For the text-containing cell, return its midpoint in (X, Y) coordinate format. 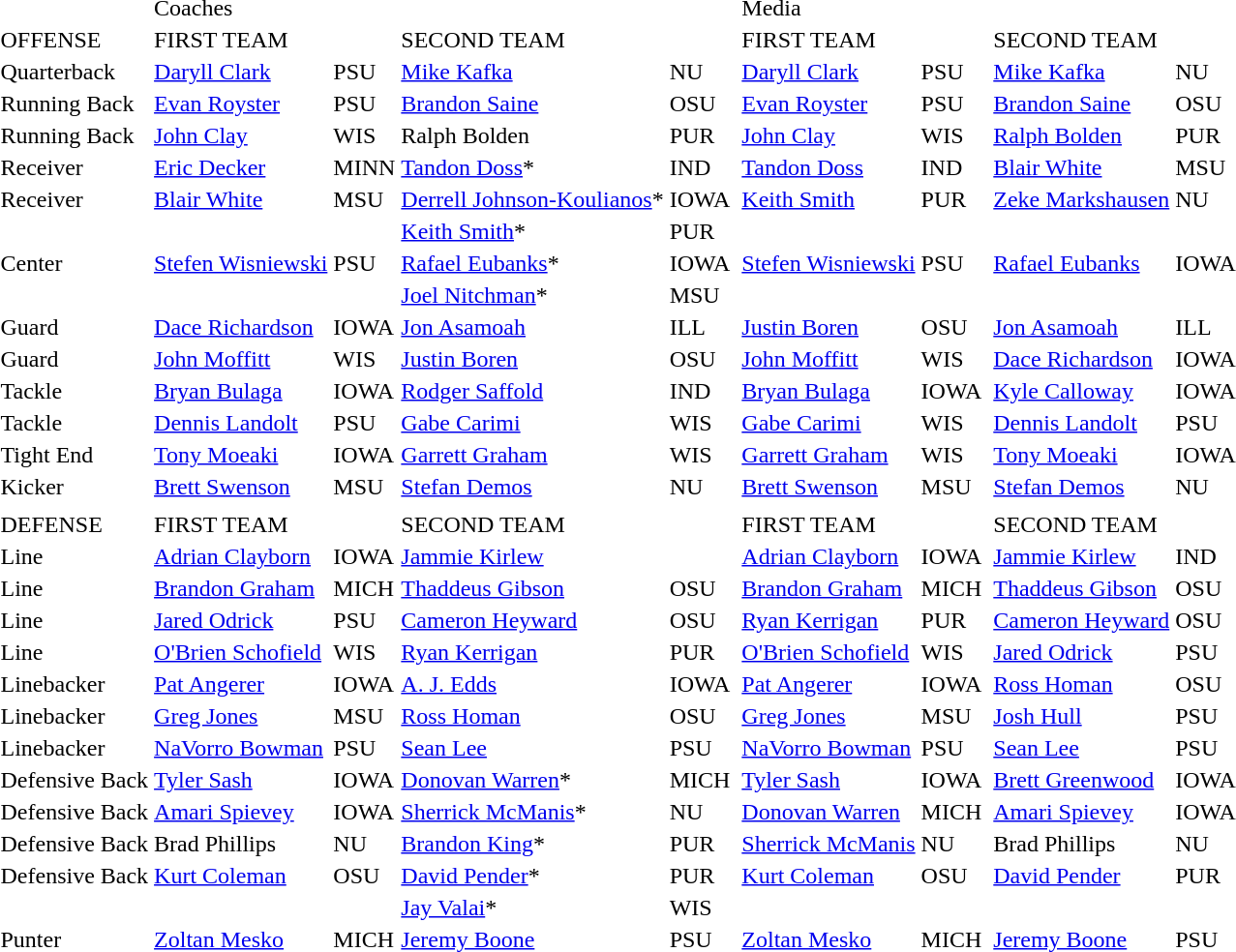
Zeke Markshausen (1082, 199)
Donovan Warren* (532, 780)
Tandon Doss (829, 167)
Joel Nitchman* (532, 295)
Keith Smith* (532, 231)
Eric Decker (241, 167)
Derrell Johnson-Koulianos* (532, 199)
David Pender (1082, 876)
Jay Valai* (532, 907)
Keith Smith (829, 199)
Brandon King* (532, 844)
Donovan Warren (829, 812)
David Pender* (532, 876)
Josh Hull (1082, 716)
Kyle Calloway (1082, 391)
A. J. Edds (532, 684)
Sherrick McManis (829, 844)
Rafael Eubanks (1082, 263)
Sherrick McManis* (532, 812)
Brett Greenwood (1082, 780)
Rafael Eubanks* (532, 263)
ILL (700, 327)
MINN (364, 167)
Tandon Doss* (532, 167)
Rodger Saffold (532, 391)
